Return the (x, y) coordinate for the center point of the cell that contains the specified text.  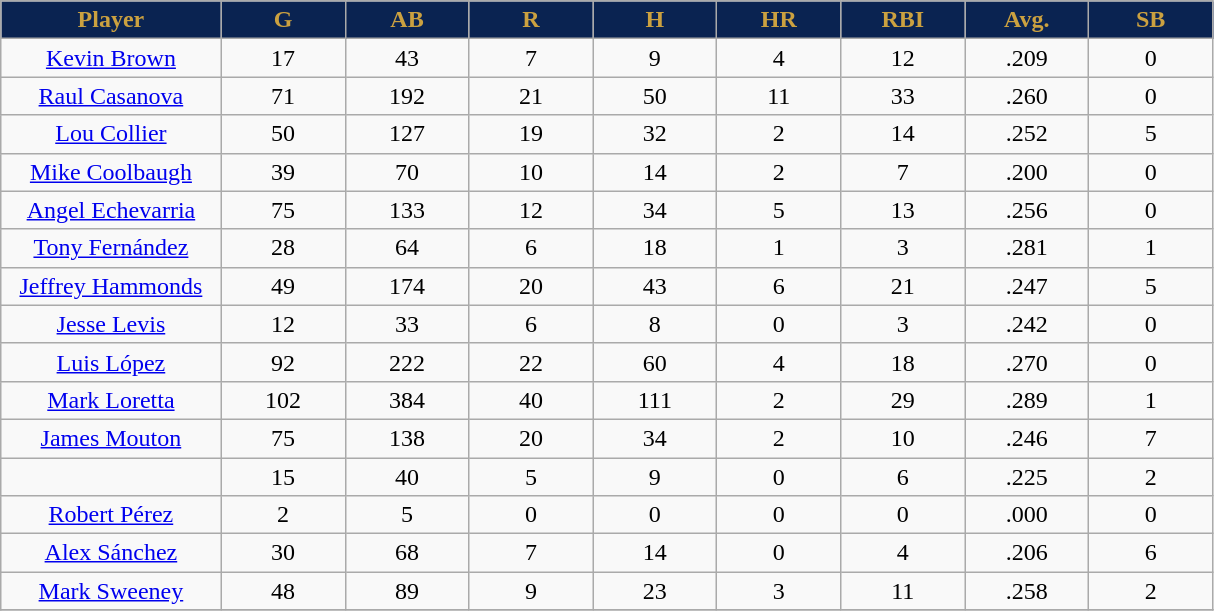
Kevin Brown (111, 58)
R (531, 20)
.260 (1027, 96)
23 (655, 591)
G (283, 20)
.270 (1027, 362)
13 (903, 210)
68 (407, 553)
Tony Fernández (111, 248)
SB (1151, 20)
111 (655, 400)
Mark Loretta (111, 400)
Robert Pérez (111, 515)
133 (407, 210)
Raul Casanova (111, 96)
.256 (1027, 210)
.247 (1027, 286)
.209 (1027, 58)
49 (283, 286)
HR (779, 20)
22 (531, 362)
Jesse Levis (111, 324)
James Mouton (111, 438)
.289 (1027, 400)
.242 (1027, 324)
17 (283, 58)
.258 (1027, 591)
192 (407, 96)
60 (655, 362)
.281 (1027, 248)
Mark Sweeney (111, 591)
384 (407, 400)
Angel Echevarria (111, 210)
RBI (903, 20)
.206 (1027, 553)
102 (283, 400)
Luis López (111, 362)
Jeffrey Hammonds (111, 286)
28 (283, 248)
.200 (1027, 172)
AB (407, 20)
Lou Collier (111, 134)
.000 (1027, 515)
Player (111, 20)
19 (531, 134)
70 (407, 172)
.225 (1027, 477)
.246 (1027, 438)
15 (283, 477)
222 (407, 362)
Avg. (1027, 20)
32 (655, 134)
Alex Sánchez (111, 553)
29 (903, 400)
H (655, 20)
30 (283, 553)
89 (407, 591)
Mike Coolbaugh (111, 172)
138 (407, 438)
92 (283, 362)
174 (407, 286)
71 (283, 96)
8 (655, 324)
.252 (1027, 134)
64 (407, 248)
48 (283, 591)
127 (407, 134)
39 (283, 172)
